Identify which cell holds the provided text, then report its [x, y] central coordinate. 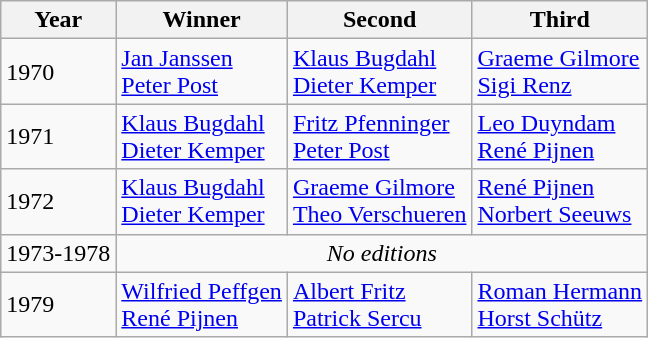
1970 [58, 72]
Winner [202, 20]
1979 [58, 304]
Year [58, 20]
Roman Hermann Horst Schütz [560, 304]
Wilfried Peffgen René Pijnen [202, 304]
No editions [382, 253]
Fritz Pfenninger Peter Post [380, 136]
Leo Duyndam René Pijnen [560, 136]
Second [380, 20]
1973-1978 [58, 253]
1972 [58, 202]
René Pijnen Norbert Seeuws [560, 202]
1971 [58, 136]
Jan Janssen Peter Post [202, 72]
Graeme Gilmore Theo Verschueren [380, 202]
Graeme Gilmore Sigi Renz [560, 72]
Albert Fritz Patrick Sercu [380, 304]
Third [560, 20]
